Scan for the cell matching the given text and deliver its [x, y] coordinate at center. 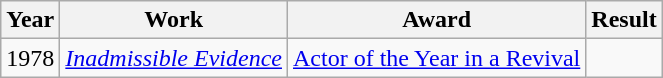
Result [624, 20]
1978 [30, 58]
Work [174, 20]
Year [30, 20]
Inadmissible Evidence [174, 58]
Actor of the Year in a Revival [436, 58]
Award [436, 20]
